For the text-containing cell, return its midpoint in [x, y] coordinate format. 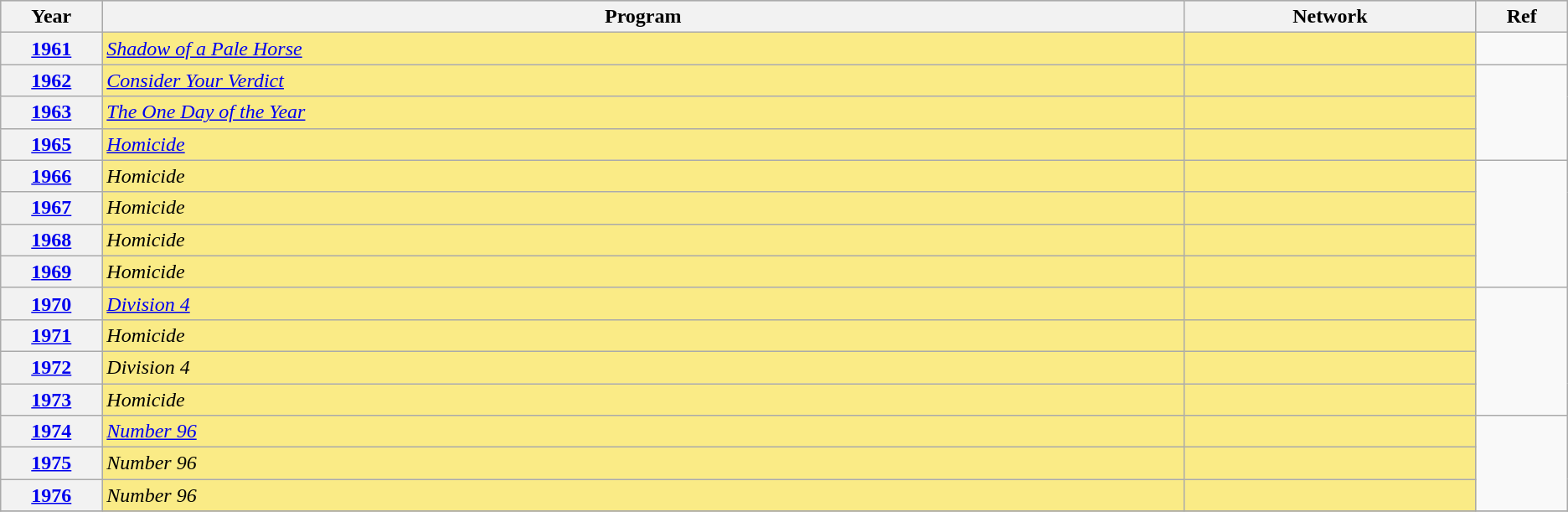
1971 [52, 335]
1962 [52, 80]
1963 [52, 112]
1965 [52, 144]
1972 [52, 367]
1970 [52, 303]
1967 [52, 208]
1969 [52, 272]
Consider Your Verdict [643, 80]
Ref [1521, 17]
1975 [52, 463]
1974 [52, 432]
Network [1330, 17]
1966 [52, 176]
Program [643, 17]
1968 [52, 240]
Shadow of a Pale Horse [643, 49]
1961 [52, 49]
The One Day of the Year [643, 112]
Year [52, 17]
1973 [52, 400]
1976 [52, 495]
